Scan for the cell matching the given text and deliver its [x, y] coordinate at center. 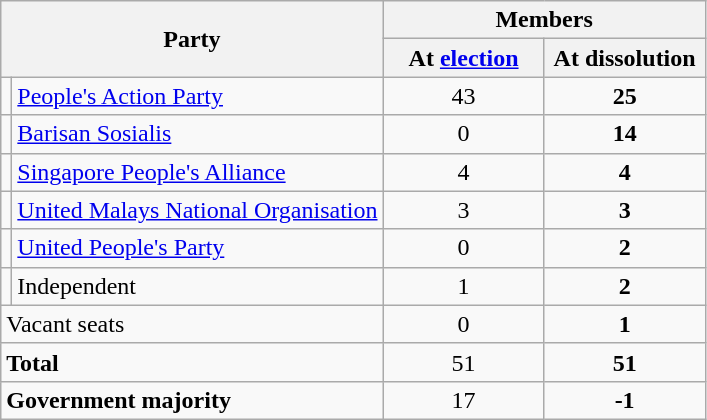
14 [624, 134]
Government majority [192, 400]
United Malays National Organisation [198, 210]
People's Action Party [198, 96]
43 [464, 96]
Members [544, 20]
United People's Party [198, 248]
Vacant seats [192, 324]
At election [464, 58]
-1 [624, 400]
25 [624, 96]
17 [464, 400]
At dissolution [624, 58]
Total [192, 362]
Barisan Sosialis [198, 134]
Independent [198, 286]
Singapore People's Alliance [198, 172]
Party [192, 39]
